Scan for the cell matching the given text and deliver its (x, y) coordinate at center. 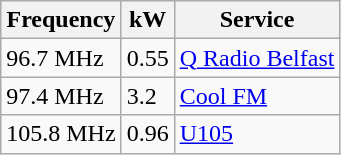
Frequency (61, 20)
0.55 (148, 58)
Cool FM (257, 96)
105.8 MHz (61, 134)
0.96 (148, 134)
U105 (257, 134)
97.4 MHz (61, 96)
3.2 (148, 96)
Service (257, 20)
kW (148, 20)
96.7 MHz (61, 58)
Q Radio Belfast (257, 58)
